Find where the given text appears and provide that cell's center as [X, Y] coordinate. 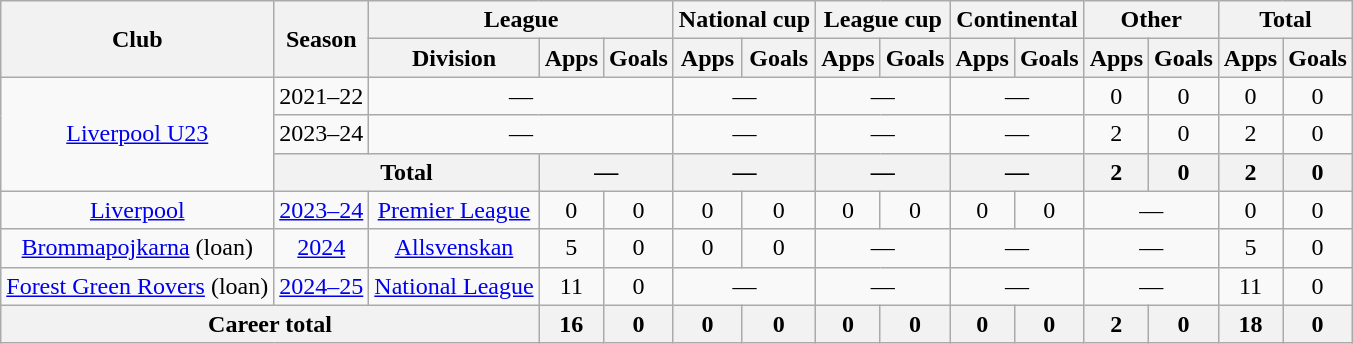
Other [1151, 20]
Liverpool [138, 210]
2024–25 [322, 286]
Season [322, 39]
Forest Green Rovers (loan) [138, 286]
Division [454, 58]
18 [1250, 324]
Career total [270, 324]
National League [454, 286]
National cup [744, 20]
Liverpool U23 [138, 134]
League [521, 20]
16 [571, 324]
Allsvenskan [454, 248]
2021–22 [322, 96]
2024 [322, 248]
Club [138, 39]
League cup [883, 20]
Continental [1017, 20]
Brommapojkarna (loan) [138, 248]
Premier League [454, 210]
